Return the (X, Y) coordinate for the center point of the cell that contains the specified text.  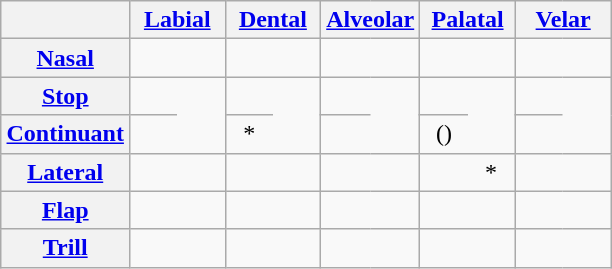
Velar (563, 20)
Alveolar (370, 20)
Nasal (65, 58)
Lateral (65, 172)
Stop (65, 96)
Dental (273, 20)
Flap (65, 210)
Labial (177, 20)
() (444, 134)
Palatal (468, 20)
Continuant (65, 134)
Trill (65, 248)
